Extract the [x, y] coordinate from the center of the cell holding the provided text.  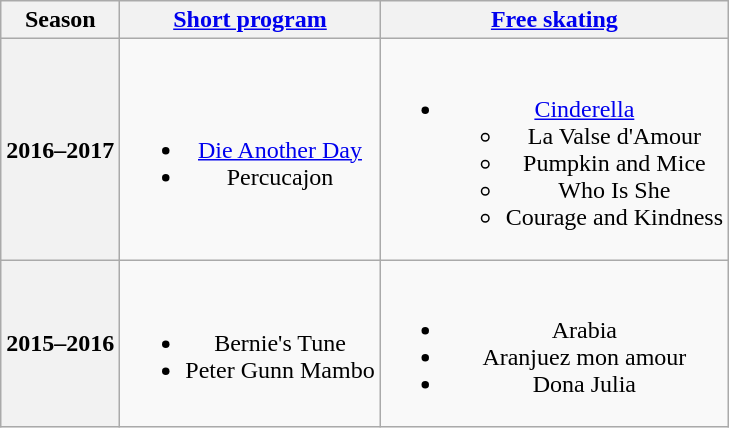
Free skating [554, 20]
Cinderella La Valse d'AmourPumpkin and MiceWho Is SheCourage and Kindness [554, 150]
Season [60, 20]
Bernie's Tune Peter Gunn Mambo [250, 344]
ArabiaAranjuez mon amourDona Julia [554, 344]
Die Another Day Percucajon [250, 150]
Short program [250, 20]
2015–2016 [60, 344]
2016–2017 [60, 150]
